For the text-containing cell, return its midpoint in (x, y) coordinate format. 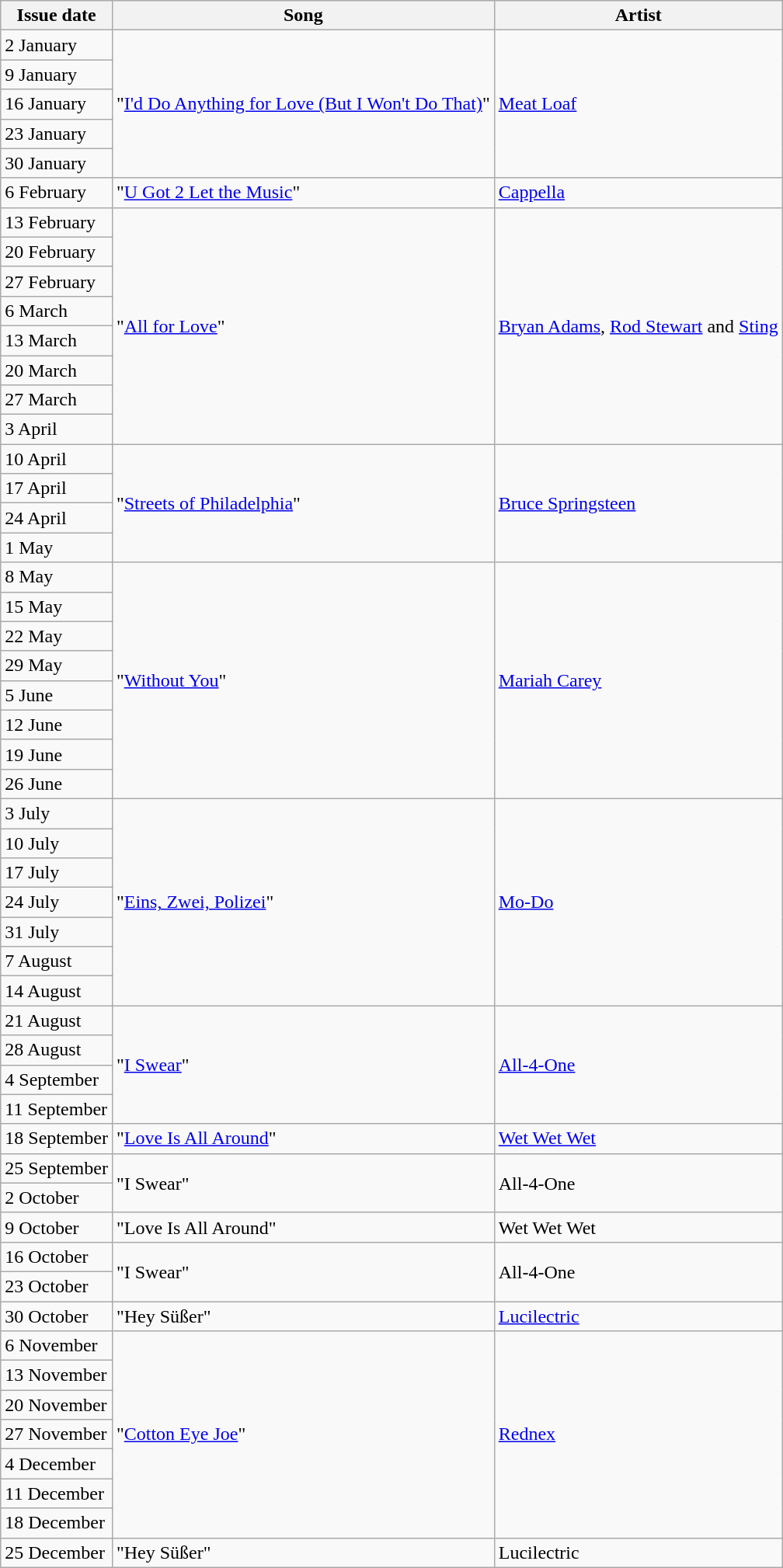
25 September (57, 1168)
23 January (57, 134)
11 December (57, 1493)
6 November (57, 1346)
Mo-Do (639, 902)
"Streets of Philadelphia" (303, 503)
26 June (57, 784)
Cappella (639, 193)
29 May (57, 666)
24 April (57, 518)
16 January (57, 104)
15 May (57, 607)
3 April (57, 429)
"Without You" (303, 680)
Meat Loaf (639, 104)
Rednex (639, 1434)
2 January (57, 45)
19 June (57, 754)
30 October (57, 1316)
18 December (57, 1523)
3 July (57, 813)
7 August (57, 961)
6 February (57, 193)
16 October (57, 1257)
"U Got 2 Let the Music" (303, 193)
27 November (57, 1434)
Mariah Carey (639, 680)
30 January (57, 163)
20 March (57, 370)
13 February (57, 222)
27 March (57, 400)
4 September (57, 1080)
20 November (57, 1405)
12 June (57, 725)
9 October (57, 1227)
"Cotton Eye Joe" (303, 1434)
2 October (57, 1198)
20 February (57, 252)
24 July (57, 902)
"All for Love" (303, 325)
4 December (57, 1464)
14 August (57, 991)
21 August (57, 1020)
11 September (57, 1109)
23 October (57, 1286)
Bruce Springsteen (639, 503)
5 June (57, 695)
17 April (57, 488)
27 February (57, 281)
"I'd Do Anything for Love (But I Won't Do That)" (303, 104)
Song (303, 16)
18 September (57, 1139)
13 November (57, 1375)
1 May (57, 548)
31 July (57, 932)
6 March (57, 311)
9 January (57, 75)
Issue date (57, 16)
10 July (57, 843)
25 December (57, 1552)
Artist (639, 16)
10 April (57, 459)
17 July (57, 873)
"Eins, Zwei, Polizei" (303, 902)
22 May (57, 636)
28 August (57, 1050)
8 May (57, 577)
13 March (57, 340)
Bryan Adams, Rod Stewart and Sting (639, 325)
